For the text-containing cell, return its midpoint in [X, Y] coordinate format. 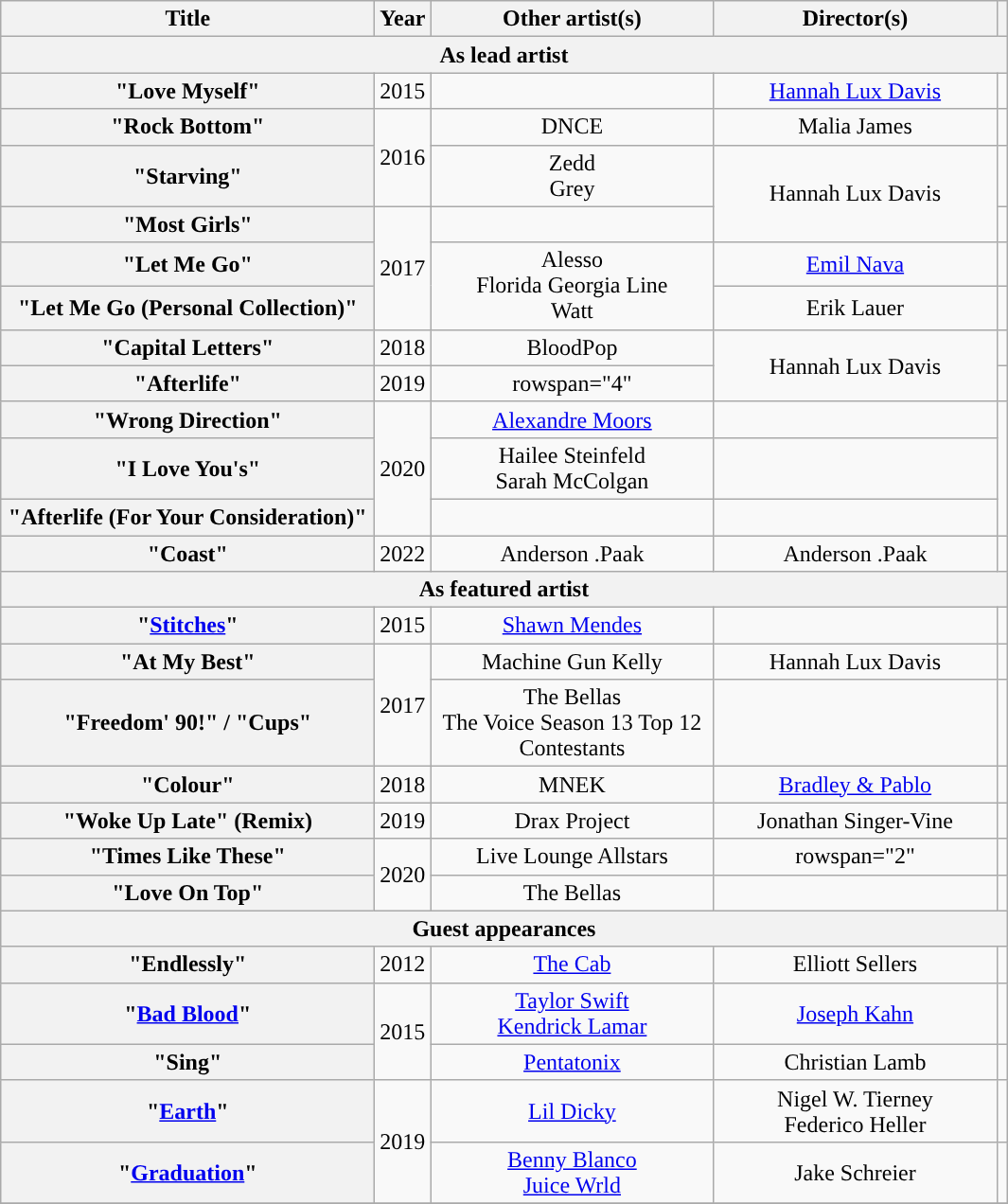
"Coast" [187, 554]
"Freedom' 90!" / "Cups" [187, 723]
Drax Project [572, 821]
"Bad Blood" [187, 1013]
rowspan="4" [572, 383]
Christian Lamb [856, 1062]
"Colour" [187, 785]
2016 [403, 157]
"Woke Up Late" (Remix) [187, 821]
Elliott Sellers [856, 965]
MNEK [572, 785]
As featured artist [504, 590]
"Earth" [187, 1111]
"Stitches" [187, 626]
Taylor Swift Kendrick Lamar [572, 1013]
2012 [403, 965]
Benny Blanco Juice Wrld [572, 1172]
Other artist(s) [572, 19]
Alexandre Moors [572, 419]
Live Lounge Allstars [572, 857]
Joseph Kahn [856, 1013]
"Love On Top" [187, 893]
Lil Dicky [572, 1111]
"Rock Bottom" [187, 127]
"At My Best" [187, 662]
The Cab [572, 965]
"Graduation" [187, 1172]
2022 [403, 554]
"Love Myself" [187, 91]
"Wrong Direction" [187, 419]
Year [403, 19]
"Starving" [187, 176]
Emil Nava [856, 264]
The Bellas [572, 893]
Erik Lauer [856, 308]
Guest appearances [504, 929]
AlessoFlorida Georgia LineWatt [572, 286]
Pentatonix [572, 1062]
Hailee SteinfeldSarah McColgan [572, 468]
As lead artist [504, 55]
Bradley & Pablo [856, 785]
Shawn Mendes [572, 626]
"Sing" [187, 1062]
DNCE [572, 127]
Machine Gun Kelly [572, 662]
Director(s) [856, 19]
Jonathan Singer-Vine [856, 821]
rowspan="2" [856, 857]
Title [187, 19]
Malia James [856, 127]
"Most Girls" [187, 224]
"Let Me Go (Personal Collection)" [187, 308]
"Capital Letters" [187, 347]
The Bellas The Voice Season 13 Top 12 Contestants [572, 723]
ZeddGrey [572, 176]
"Times Like These" [187, 857]
"Afterlife (For Your Consideration)" [187, 517]
"Let Me Go" [187, 264]
"I Love You's" [187, 468]
"Afterlife" [187, 383]
"Endlessly" [187, 965]
Jake Schreier [856, 1172]
Nigel W. Tierney Federico Heller [856, 1111]
BloodPop [572, 347]
